Provide the (X, Y) coordinate of the cell's center where the given text is located.  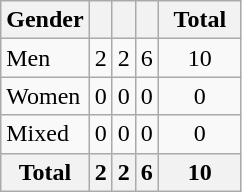
Women (45, 96)
Men (45, 58)
Gender (45, 20)
Mixed (45, 134)
